Output the [X, Y] coordinate of the center of the cell containing the given text.  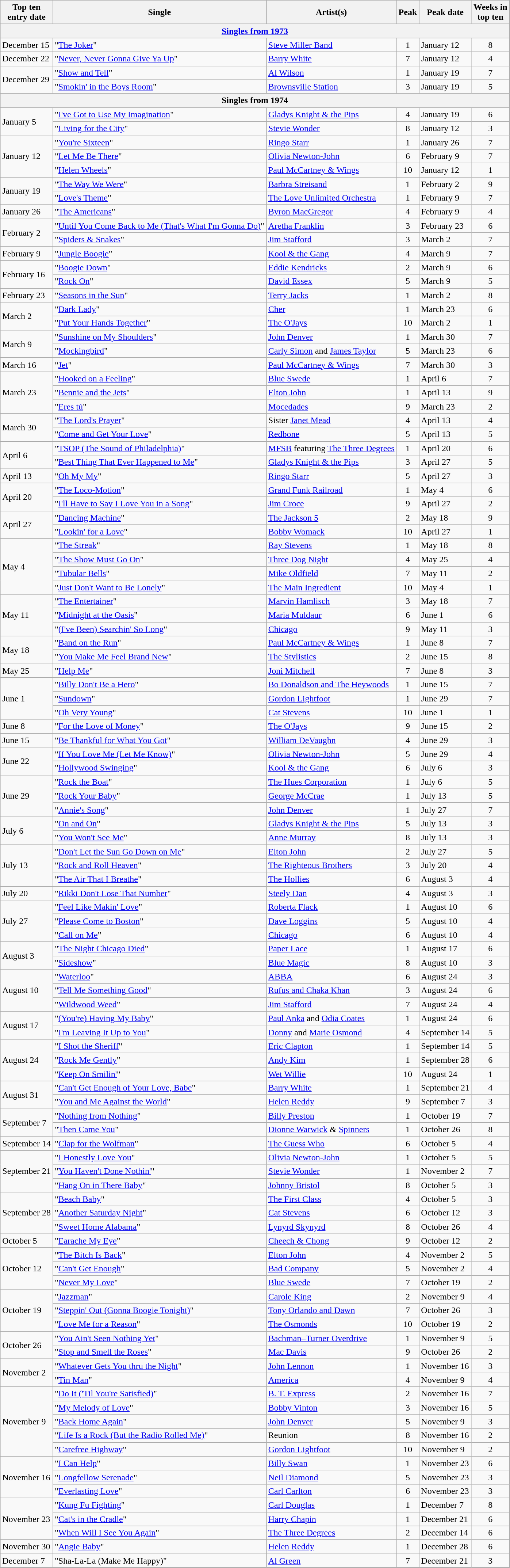
"Sundown" [159, 699]
Dave Loggins [331, 921]
"Boogie Down" [159, 267]
"Help Me" [159, 671]
"Show and Tell" [159, 73]
Carl Douglas [331, 1505]
"Put Your Hands Together" [159, 323]
"The Joker" [159, 45]
"Band on the Run" [159, 643]
"Steppin' Out (Gonna Boogie Tonight)" [159, 1310]
The Jackson 5 [331, 518]
John Lennon [331, 1366]
Grand Funk Railroad [331, 490]
March 16 [27, 365]
"Never My Love" [159, 1282]
"You Won't See Me" [159, 837]
"Kung Fu Fighting" [159, 1505]
The Osmonds [331, 1324]
"Hollywood Swinging" [159, 768]
"Don't Let the Sun Go Down on Me" [159, 852]
America [331, 1380]
"Jet" [159, 365]
"Can't Get Enough of Your Love, Babe" [159, 1088]
"Angie Baby" [159, 1547]
Neil Diamond [331, 1477]
Terry Jacks [331, 295]
"Longfellow Serenade" [159, 1477]
"Smokin' in the Boys Room" [159, 87]
Mocedades [331, 407]
"The Lord's Prayer" [159, 420]
"Never, Never Gonna Give Ya Up" [159, 59]
ABBA [331, 977]
Mike Oldfield [331, 573]
"Waterloo" [159, 977]
"The Bitch Is Back" [159, 1255]
"Keep On Smilin'" [159, 1074]
"Rock the Boat" [159, 782]
"Wildwood Weed" [159, 1004]
The Righteous Brothers [331, 865]
"Feel Like Makin' Love" [159, 907]
Roberta Flack [331, 907]
The Guess Who [331, 1143]
Brownsville Station [331, 87]
Sister Janet Mead [331, 420]
"Earache My Eye" [159, 1241]
Barbra Streisand [331, 184]
"Love's Theme" [159, 198]
"(I've Been) Searchin' So Long" [159, 629]
"Can't Get Enough" [159, 1268]
Redbone [331, 434]
"The Air That I Breathe" [159, 879]
"If You Love Me (Let Me Know)" [159, 754]
December 28 [445, 1547]
"Billy Don't Be a Hero" [159, 685]
"Dark Lady" [159, 309]
Billy Preston [331, 1116]
"Come and Get Your Love" [159, 434]
"Beach Baby" [159, 1199]
"Oh My My" [159, 476]
"Best Thing That Ever Happened to Me" [159, 462]
David Essex [331, 281]
Carl Carlton [331, 1491]
The Hollies [331, 879]
"The Entertainer" [159, 601]
"The Night Chicago Died" [159, 949]
B. T. Express [331, 1394]
"Mockingbird" [159, 351]
Bad Company [331, 1268]
Artist(s) [331, 12]
"Annie's Song" [159, 810]
"Jungle Boogie" [159, 254]
"The Show Must Go On" [159, 559]
"Everlasting Love" [159, 1491]
Paper Lace [331, 949]
Peak [408, 12]
"I'll Have to Say I Love You in a Song" [159, 504]
Eric Clapton [331, 1046]
"Oh Very Young" [159, 712]
Dionne Warwick & Spinners [331, 1130]
"Tubular Bells" [159, 573]
"Just Don't Want to Be Lonely" [159, 587]
"The Streak" [159, 545]
"I'm Leaving It Up to You" [159, 1032]
December 29 [27, 80]
Jim Croce [331, 504]
Single [159, 12]
"Rock Me Gently" [159, 1060]
"You Make Me Feel Brand New" [159, 657]
"On and On" [159, 823]
Johnny Bristol [331, 1185]
"(You're) Having My Baby" [159, 1018]
Maria Muldaur [331, 615]
The Love Unlimited Orchestra [331, 198]
"TSOP (The Sound of Philadelphia)" [159, 448]
November 30 [27, 1547]
"I Shot the Sheriff" [159, 1046]
"You Haven't Done Nothin'" [159, 1171]
"I Honestly Love You" [159, 1157]
Al Wilson [331, 73]
Eddie Kendricks [331, 267]
"You and Me Against the World" [159, 1102]
"Rock and Roll Heaven" [159, 865]
"Another Saturday Night" [159, 1213]
MFSB featuring The Three Degrees [331, 448]
"Sha-La-La (Make Me Happy)" [159, 1561]
Weeks intop ten [490, 12]
February 16 [27, 274]
"Cat's in the Cradle" [159, 1519]
George McCrae [331, 796]
"Rikki Don't Lose That Number" [159, 893]
Top tenentry date [27, 12]
Blue Magic [331, 963]
"Be Thankful for What You Got" [159, 740]
"Bennie and the Jets" [159, 392]
"Midnight at the Oasis" [159, 615]
"Until You Come Back to Me (That's What I'm Gonna Do)" [159, 226]
Lynyrd Skynyrd [331, 1227]
Billy Swan [331, 1463]
Paul Anka and Odia Coates [331, 1018]
Tony Orlando and Dawn [331, 1310]
"Rock On" [159, 281]
Carole King [331, 1297]
"Clap for the Wolfman" [159, 1143]
"Sideshow" [159, 963]
Wet Willie [331, 1074]
June 22 [27, 761]
"The Way We Were" [159, 184]
"Carefree Highway" [159, 1449]
"Stop and Smell the Roses" [159, 1352]
Steely Dan [331, 893]
"Nothing from Nothing" [159, 1116]
December 15 [27, 45]
Al Green [331, 1561]
The Three Degrees [331, 1533]
"Spiders & Snakes" [159, 240]
"Lookin' for a Love" [159, 532]
"Hooked on a Feeling" [159, 378]
"Tell Me Something Good" [159, 990]
Rufus and Chaka Khan [331, 990]
"I've Got to Use My Imagination" [159, 114]
The First Class [331, 1199]
Steve Miller Band [331, 45]
Peak date [445, 12]
December 14 [445, 1533]
Aretha Franklin [331, 226]
"For the Love of Money" [159, 726]
"You're Sixteen" [159, 142]
Andy Kim [331, 1060]
August 31 [27, 1095]
"Rock Your Baby" [159, 796]
"Please Come to Boston" [159, 921]
Anne Murray [331, 837]
"Let Me Be There" [159, 156]
"Jazzman" [159, 1297]
Bobby Vinton [331, 1408]
"Then Came You" [159, 1130]
Bo Donaldson and The Heywoods [331, 685]
Reunion [331, 1435]
"Hang On in There Baby" [159, 1185]
"I Can Help" [159, 1463]
January 5 [27, 121]
"Dancing Machine" [159, 518]
Mac Davis [331, 1352]
Ray Stevens [331, 545]
"Seasons in the Sun" [159, 295]
"Sweet Home Alabama" [159, 1227]
William DeVaughn [331, 740]
The Hues Corporation [331, 782]
Marvin Hamlisch [331, 601]
Bachman–Turner Overdrive [331, 1338]
"Back Home Again" [159, 1422]
Byron MacGregor [331, 212]
"The Americans" [159, 212]
"Love Me for a Reason" [159, 1324]
"Do It ('Til You're Satisfied)" [159, 1394]
"The Loco-Motion" [159, 490]
December 22 [27, 59]
Cheech & Chong [331, 1241]
The Main Ingredient [331, 587]
"Call on Me" [159, 935]
Joni Mitchell [331, 671]
Bobby Womack [331, 532]
Carly Simon and James Taylor [331, 351]
Harry Chapin [331, 1519]
"My Melody of Love" [159, 1408]
"Whatever Gets You thru the Night" [159, 1366]
"When Will I See You Again" [159, 1533]
"Life Is a Rock (But the Radio Rolled Me)" [159, 1435]
Three Dog Night [331, 559]
"Eres tú" [159, 407]
The Stylistics [331, 657]
"Sunshine on My Shoulders" [159, 337]
"You Ain't Seen Nothing Yet" [159, 1338]
"Helen Wheels" [159, 170]
Donny and Marie Osmond [331, 1032]
Cher [331, 309]
"Living for the City" [159, 128]
Singles from 1974 [255, 100]
"Tin Man" [159, 1380]
Singles from 1973 [255, 31]
